Search for the cell housing the specified text and yield its [X, Y] center coordinate. 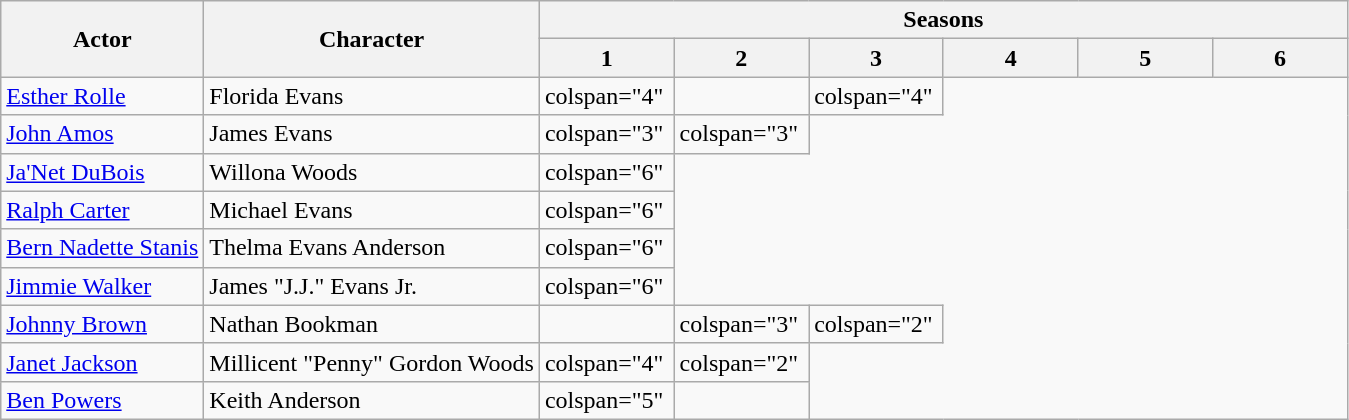
John Amos [102, 134]
Keith Anderson [372, 400]
Michael Evans [372, 210]
2 [742, 58]
colspan="5" [606, 400]
5 [1146, 58]
Millicent "Penny" Gordon Woods [372, 362]
4 [1010, 58]
James Evans [372, 134]
Willona Woods [372, 172]
1 [606, 58]
Jimmie Walker [102, 286]
Esther Rolle [102, 96]
Character [372, 39]
Ralph Carter [102, 210]
Seasons [943, 20]
Ja'Net DuBois [102, 172]
Nathan Bookman [372, 324]
Florida Evans [372, 96]
6 [1280, 58]
Actor [102, 39]
Janet Jackson [102, 362]
Ben Powers [102, 400]
Johnny Brown [102, 324]
James "J.J." Evans Jr. [372, 286]
3 [876, 58]
Bern Nadette Stanis [102, 248]
Thelma Evans Anderson [372, 248]
